Return the (x, y) coordinate for the center point of the cell that contains the specified text.  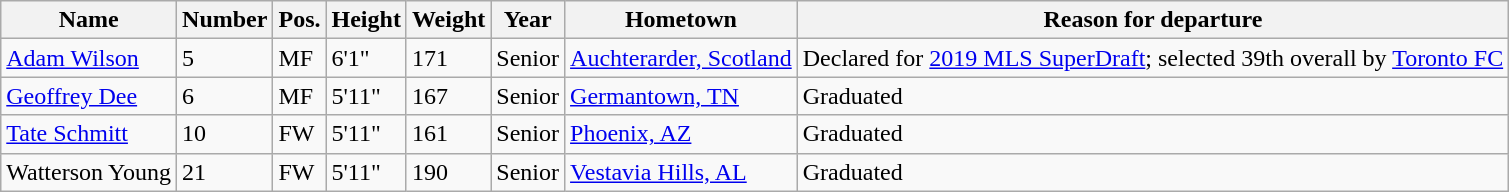
Phoenix, AZ (682, 134)
Reason for departure (1152, 20)
Auchterarder, Scotland (682, 58)
Hometown (682, 20)
Number (225, 20)
171 (448, 58)
10 (225, 134)
Year (528, 20)
Tate Schmitt (89, 134)
167 (448, 96)
Declared for 2019 MLS SuperDraft; selected 39th overall by Toronto FC (1152, 58)
Name (89, 20)
190 (448, 172)
161 (448, 134)
Adam Wilson (89, 58)
21 (225, 172)
Watterson Young (89, 172)
Germantown, TN (682, 96)
Weight (448, 20)
Pos. (300, 20)
Height (366, 20)
Geoffrey Dee (89, 96)
6'1" (366, 58)
5 (225, 58)
6 (225, 96)
Vestavia Hills, AL (682, 172)
